Determine the [X, Y] coordinate at the center of the cell enclosing the given text.  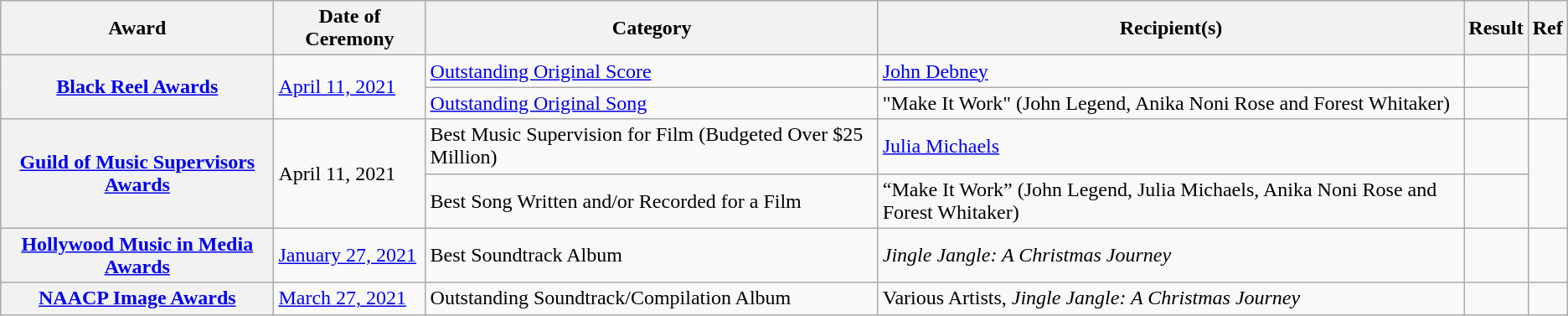
Various Artists, Jingle Jangle: A Christmas Journey [1171, 298]
Category [652, 28]
Outstanding Original Song [652, 103]
"Make It Work" (John Legend, Anika Noni Rose and Forest Whitaker) [1171, 103]
Result [1496, 28]
Date of Ceremony [350, 28]
Guild of Music Supervisors Awards [137, 174]
NAACP Image Awards [137, 298]
Award [137, 28]
Black Reel Awards [137, 87]
January 27, 2021 [350, 255]
Best Song Written and/or Recorded for a Film [652, 201]
Ref [1548, 28]
Hollywood Music in Media Awards [137, 255]
Julia Michaels [1171, 146]
Jingle Jangle: A Christmas Journey [1171, 255]
Outstanding Original Score [652, 71]
Recipient(s) [1171, 28]
Outstanding Soundtrack/Compilation Album [652, 298]
“Make It Work” (John Legend, Julia Michaels, Anika Noni Rose and Forest Whitaker) [1171, 201]
Best Music Supervision for Film (Budgeted Over $25 Million) [652, 146]
Best Soundtrack Album [652, 255]
John Debney [1171, 71]
March 27, 2021 [350, 298]
